Return [X, Y] of the center of cell containing provided text 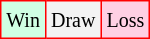
Win [24, 20]
Draw [72, 20]
Loss [126, 20]
